From the cell containing the given text, extract its center point as [X, Y] coordinate. 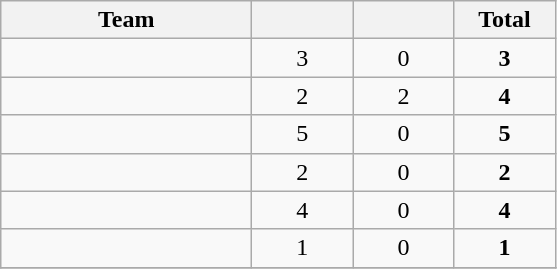
Team [126, 20]
Total [504, 20]
